Determine the [x, y] coordinate at the center of the cell enclosing the given text.  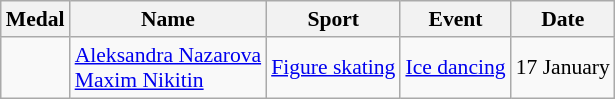
Sport [333, 19]
Date [563, 19]
Medal [36, 19]
Name [168, 19]
17 January [563, 68]
Aleksandra NazarovaMaxim Nikitin [168, 68]
Ice dancing [455, 68]
Event [455, 19]
Figure skating [333, 68]
